Pinpoint the cell where the given text exists, returning its [X, Y] midpoint coordinate. 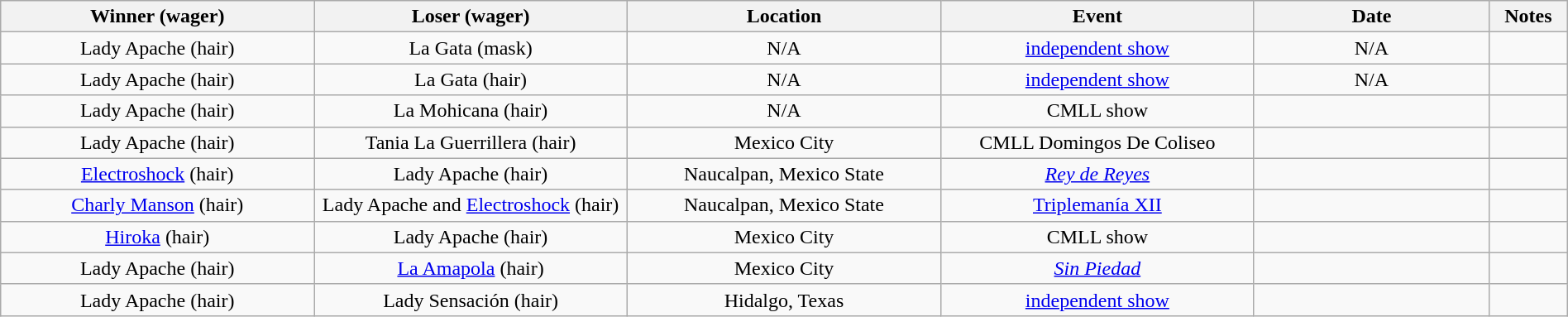
La Gata (hair) [471, 79]
Lady Sensación (hair) [471, 300]
Tania La Guerrillera (hair) [471, 142]
La Amapola (hair) [471, 268]
Triplemanía XII [1097, 205]
Charly Manson (hair) [157, 205]
La Gata (mask) [471, 48]
Rey de Reyes [1097, 174]
Sin Piedad [1097, 268]
Winner (wager) [157, 17]
Notes [1528, 17]
La Mohicana (hair) [471, 111]
Hiroka (hair) [157, 237]
Hidalgo, Texas [784, 300]
Date [1371, 17]
Event [1097, 17]
CMLL Domingos De Coliseo [1097, 142]
Electroshock (hair) [157, 174]
Lady Apache and Electroshock (hair) [471, 205]
Location [784, 17]
Loser (wager) [471, 17]
